For the text-containing cell, return its midpoint in [X, Y] coordinate format. 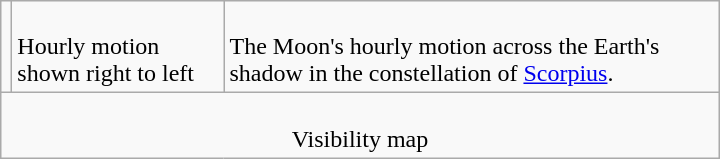
The Moon's hourly motion across the Earth's shadow in the constellation of Scorpius. [472, 47]
Hourly motion shown right to left [118, 47]
Visibility map [360, 126]
